For the text-containing cell, return its midpoint in [x, y] coordinate format. 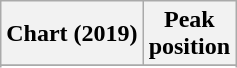
Chart (2019) [72, 34]
Peakposition [189, 34]
